Provide the [X, Y] coordinate of the cell's center where the given text is located.  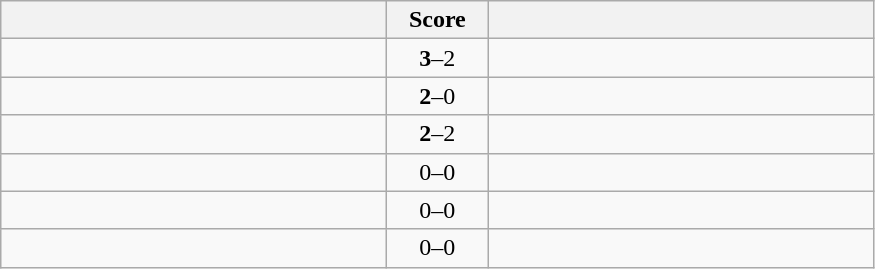
2–2 [438, 134]
Score [438, 20]
2–0 [438, 96]
3–2 [438, 58]
